From the cell containing the given text, extract its center point as [x, y] coordinate. 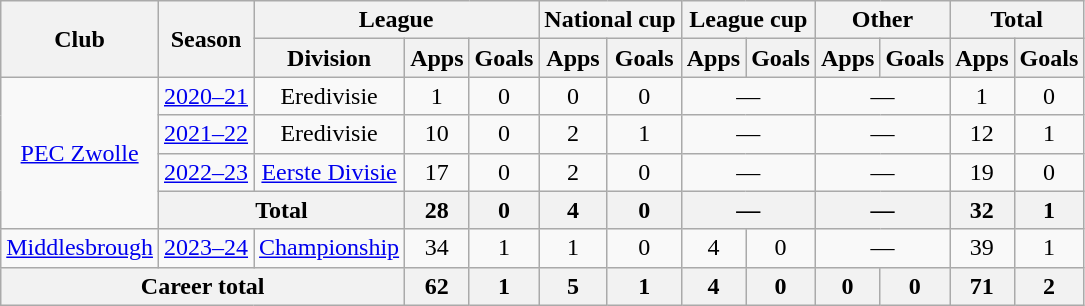
10 [437, 134]
Career total [203, 286]
34 [437, 248]
2023–24 [206, 248]
19 [982, 172]
28 [437, 210]
Club [80, 39]
League cup [748, 20]
12 [982, 134]
Middlesbrough [80, 248]
71 [982, 286]
2021–22 [206, 134]
32 [982, 210]
National cup [610, 20]
17 [437, 172]
Division [330, 58]
Other [882, 20]
2020–21 [206, 96]
62 [437, 286]
League [396, 20]
PEC Zwolle [80, 153]
2022–23 [206, 172]
Season [206, 39]
Eerste Divisie [330, 172]
39 [982, 248]
Championship [330, 248]
5 [573, 286]
